Search for the cell housing the specified text and yield its (x, y) center coordinate. 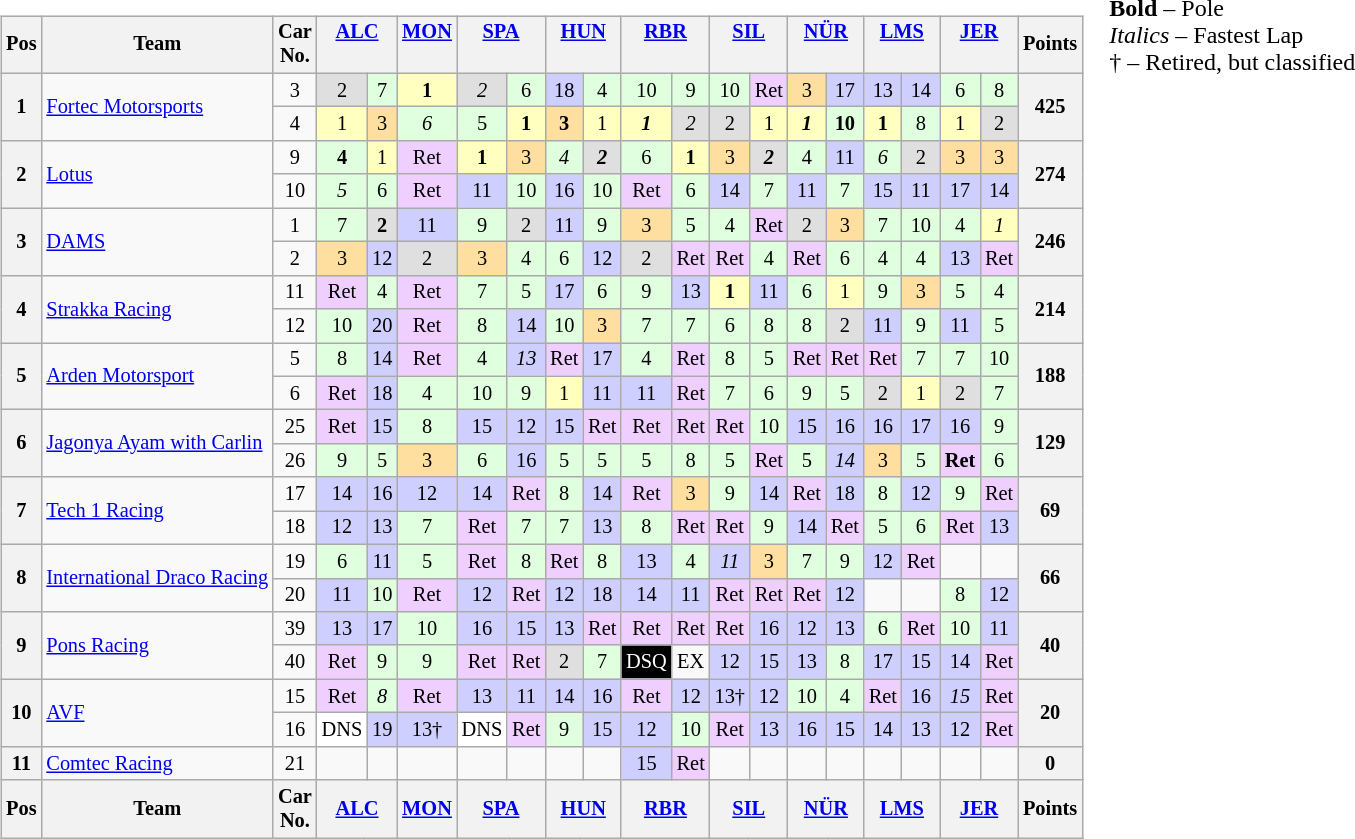
International Draco Racing (157, 578)
Arden Motorsport (157, 376)
26 (295, 461)
EX (691, 662)
66 (1050, 578)
AVF (157, 712)
129 (1050, 444)
Fortec Motorsports (157, 106)
DAMS (157, 242)
Tech 1 Racing (157, 510)
Jagonya Ayam with Carlin (157, 444)
188 (1050, 376)
Pons Racing (157, 646)
39 (295, 629)
214 (1050, 308)
69 (1050, 510)
425 (1050, 106)
25 (295, 427)
21 (295, 763)
Lotus (157, 174)
0 (1050, 763)
246 (1050, 242)
274 (1050, 174)
DSQ (646, 662)
Strakka Racing (157, 308)
Comtec Racing (157, 763)
